Search for the cell housing the specified text and yield its [x, y] center coordinate. 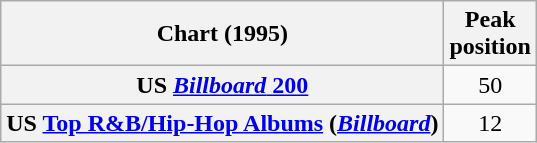
Chart (1995) [222, 34]
Peak position [490, 34]
US Billboard 200 [222, 85]
50 [490, 85]
12 [490, 123]
US Top R&B/Hip-Hop Albums (Billboard) [222, 123]
